For the text-containing cell, return its midpoint in [x, y] coordinate format. 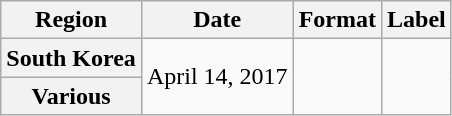
South Korea [72, 58]
April 14, 2017 [217, 77]
Label [416, 20]
Date [217, 20]
Format [337, 20]
Region [72, 20]
Various [72, 96]
